Search for the cell housing the specified text and yield its [x, y] center coordinate. 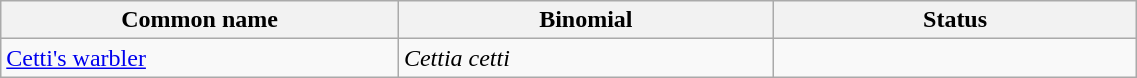
Cetti's warbler [200, 58]
Cettia cetti [586, 58]
Common name [200, 20]
Binomial [586, 20]
Status [955, 20]
